Search for the cell housing the specified text and yield its [x, y] center coordinate. 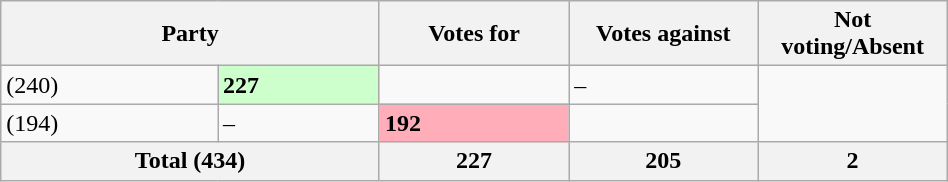
Votes for [474, 34]
Votes against [664, 34]
Not voting/Absent [852, 34]
192 [474, 123]
(240) [110, 85]
Total (434) [190, 161]
205 [664, 161]
2 [852, 161]
(194) [110, 123]
Party [190, 34]
